Search for the cell housing the specified text and yield its (x, y) center coordinate. 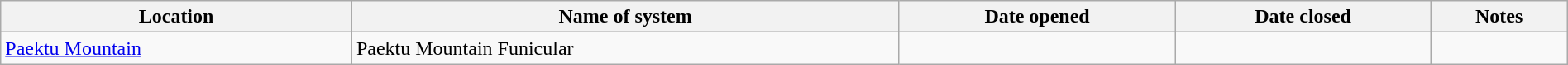
Date opened (1037, 17)
Paektu Mountain (177, 48)
Location (177, 17)
Paektu Mountain Funicular (625, 48)
Notes (1499, 17)
Name of system (625, 17)
Date closed (1303, 17)
